Provide the (x, y) coordinate of the cell's center where the given text is located.  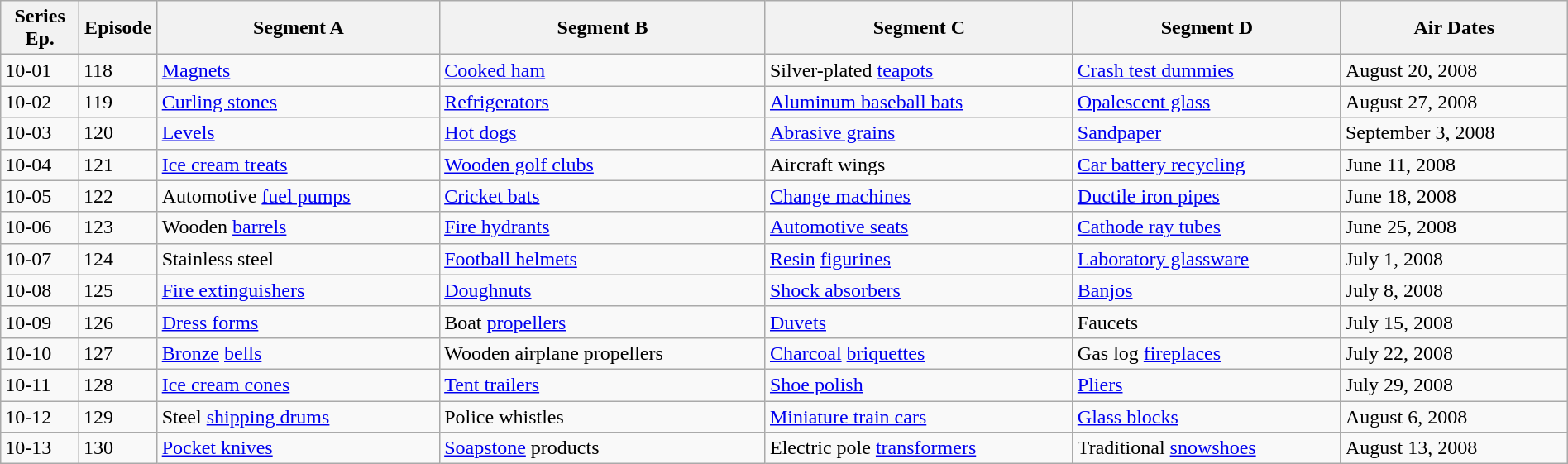
September 3, 2008 (1454, 133)
130 (117, 448)
10-09 (40, 322)
Fire extinguishers (298, 290)
Police whistles (603, 416)
June 11, 2008 (1454, 165)
Refrigerators (603, 102)
Segment C (919, 28)
Pocket knives (298, 448)
July 15, 2008 (1454, 322)
Series Ep. (40, 28)
126 (117, 322)
Traditional snowshoes (1207, 448)
Shock absorbers (919, 290)
Boat propellers (603, 322)
Duvets (919, 322)
Crash test dummies (1207, 70)
Glass blocks (1207, 416)
Car battery recycling (1207, 165)
Shoe polish (919, 385)
Silver-plated teapots (919, 70)
Doughnuts (603, 290)
Charcoal briquettes (919, 353)
Opalescent glass (1207, 102)
10-13 (40, 448)
10-08 (40, 290)
Laboratory glassware (1207, 259)
Faucets (1207, 322)
Electric pole transformers (919, 448)
Segment B (603, 28)
122 (117, 196)
August 6, 2008 (1454, 416)
June 18, 2008 (1454, 196)
127 (117, 353)
July 1, 2008 (1454, 259)
Wooden barrels (298, 227)
10-03 (40, 133)
August 27, 2008 (1454, 102)
Abrasive grains (919, 133)
July 22, 2008 (1454, 353)
10-04 (40, 165)
10-05 (40, 196)
10-02 (40, 102)
Football helmets (603, 259)
Ductile iron pipes (1207, 196)
118 (117, 70)
Segment D (1207, 28)
Hot dogs (603, 133)
10-12 (40, 416)
Aluminum baseball bats (919, 102)
Air Dates (1454, 28)
10-06 (40, 227)
Magnets (298, 70)
Change machines (919, 196)
Aircraft wings (919, 165)
125 (117, 290)
Pliers (1207, 385)
Cathode ray tubes (1207, 227)
July 29, 2008 (1454, 385)
123 (117, 227)
124 (117, 259)
Cooked ham (603, 70)
Segment A (298, 28)
Automotive fuel pumps (298, 196)
Dress forms (298, 322)
Fire hydrants (603, 227)
Bronze bells (298, 353)
Wooden airplane propellers (603, 353)
Miniature train cars (919, 416)
Stainless steel (298, 259)
Ice cream cones (298, 385)
Curling stones (298, 102)
129 (117, 416)
Levels (298, 133)
Banjos (1207, 290)
10-11 (40, 385)
128 (117, 385)
10-10 (40, 353)
June 25, 2008 (1454, 227)
Ice cream treats (298, 165)
Tent trailers (603, 385)
10-01 (40, 70)
Sandpaper (1207, 133)
July 8, 2008 (1454, 290)
Cricket bats (603, 196)
August 13, 2008 (1454, 448)
119 (117, 102)
Episode (117, 28)
120 (117, 133)
August 20, 2008 (1454, 70)
Automotive seats (919, 227)
Wooden golf clubs (603, 165)
10-07 (40, 259)
Steel shipping drums (298, 416)
121 (117, 165)
Resin figurines (919, 259)
Soapstone products (603, 448)
Gas log fireplaces (1207, 353)
